From the cell containing the given text, extract its center point as (X, Y) coordinate. 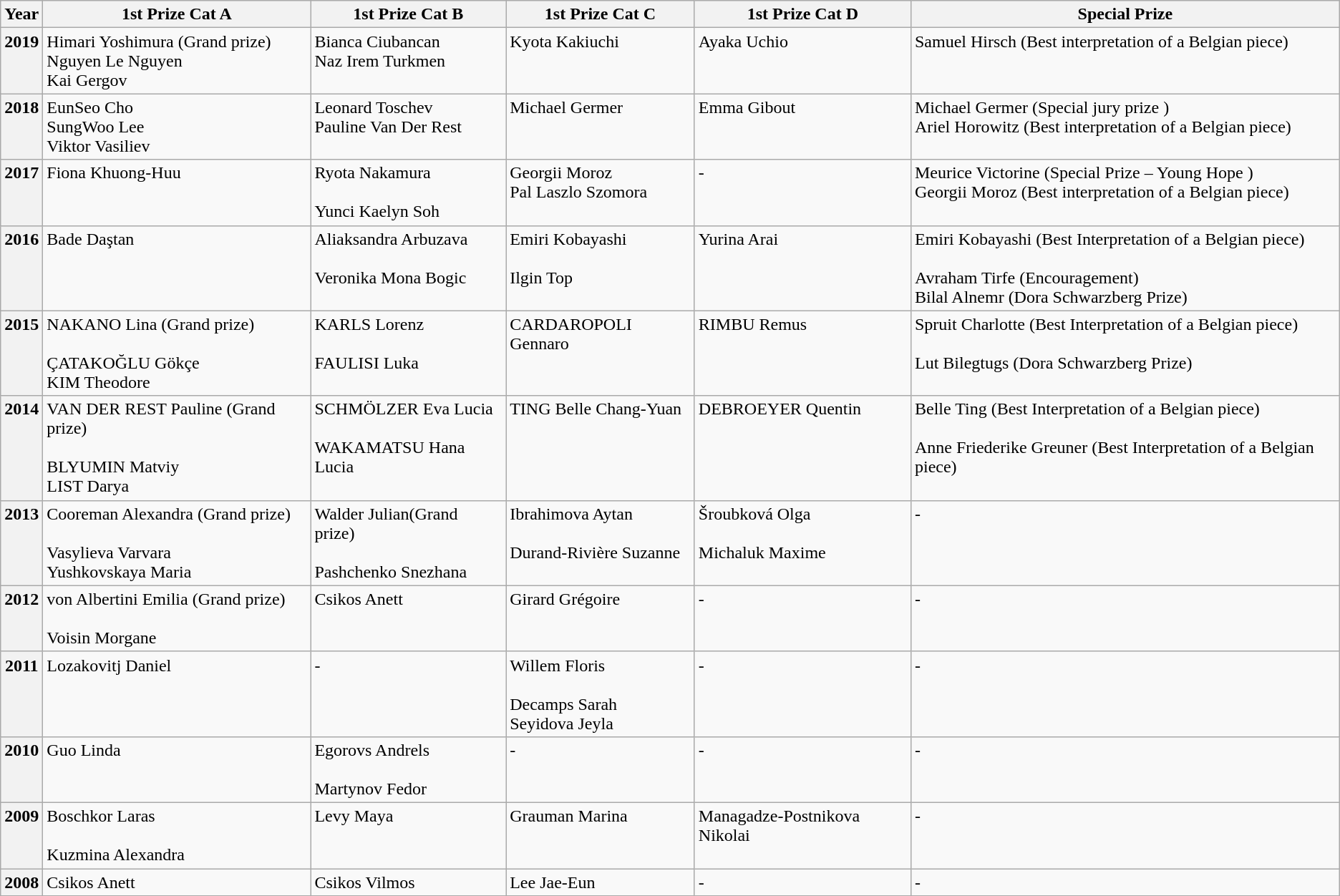
2013 (21, 542)
2014 (21, 448)
Boschkor Laras Kuzmina Alexandra (177, 835)
1st Prize Cat A (177, 14)
Samuel Hirsch (Best interpretation of a Belgian piece) (1125, 61)
1st Prize Cat C (601, 14)
Csikos Vilmos (408, 882)
Georgii MorozPal Laszlo Szomora (601, 193)
2011 (21, 694)
RIMBU Remus (802, 354)
Aliaksandra Arbuzava Veronika Mona Bogic (408, 268)
Fiona Khuong-Huu (177, 193)
Spruit Charlotte (Best Interpretation of a Belgian piece) Lut Bilegtugs (Dora Schwarzberg Prize) (1125, 354)
Walder Julian(Grand prize) Pashchenko Snezhana (408, 542)
Yurina Arai (802, 268)
Willem Floris Decamps Sarah Seyidova Jeyla (601, 694)
Himari Yoshimura (Grand prize) Nguyen Le Nguyen Kai Gergov (177, 61)
Meurice Victorine (Special Prize – Young Hope )Georgii Moroz (Best interpretation of a Belgian piece) (1125, 193)
1st Prize Cat D (802, 14)
Lee Jae-Eun (601, 882)
2008 (21, 882)
2015 (21, 354)
Emiri Kobayashi Ilgin Top (601, 268)
Levy Maya (408, 835)
Guo Linda (177, 769)
Lozakovitj Daniel (177, 694)
Grauman Marina (601, 835)
Year (21, 14)
Kyota Kakiuchi (601, 61)
Ayaka Uchio (802, 61)
VAN DER REST Pauline (Grand prize) BLYUMIN Matviy LIST Darya (177, 448)
1st Prize Cat B (408, 14)
Managadze-Postnikova Nikolai (802, 835)
Cooreman Alexandra (Grand prize) Vasylieva Varvara Yushkovskaya Maria (177, 542)
2010 (21, 769)
2018 (21, 127)
KARLS Lorenz FAULISI Luka (408, 354)
Šroubková Olga Michaluk Maxime (802, 542)
CARDAROPOLI Gennaro (601, 354)
SCHMÖLZER Eva Lucia WAKAMATSU Hana Lucia (408, 448)
Leonard Toschev Pauline Van Der Rest (408, 127)
Bianca Ciubancan Naz Irem Turkmen (408, 61)
TING Belle Chang-Yuan (601, 448)
Girard Grégoire (601, 618)
NAKANO Lina (Grand prize) ÇATAKOĞLU Gökçe KIM Theodore (177, 354)
Bade Daştan (177, 268)
Michael Germer (601, 127)
EunSeo Cho SungWoo Lee Viktor Vasiliev (177, 127)
Egorovs Andrels Martynov Fedor (408, 769)
Belle Ting (Best Interpretation of a Belgian piece) Anne Friederike Greuner (Best Interpretation of a Belgian piece) (1125, 448)
Michael Germer (Special jury prize )Ariel Horowitz (Best interpretation of a Belgian piece) (1125, 127)
2019 (21, 61)
von Albertini Emilia (Grand prize) Voisin Morgane (177, 618)
Ibrahimova Aytan Durand-Rivière Suzanne (601, 542)
2012 (21, 618)
Special Prize (1125, 14)
Emiri Kobayashi (Best Interpretation of a Belgian piece) Avraham Tirfe (Encouragement) Bilal Alnemr (Dora Schwarzberg Prize) (1125, 268)
2016 (21, 268)
Emma Gibout (802, 127)
DEBROEYER Quentin (802, 448)
2009 (21, 835)
Ryota Nakamura Yunci Kaelyn Soh (408, 193)
2017 (21, 193)
